Find where the given text appears and provide that cell's center as (x, y) coordinate. 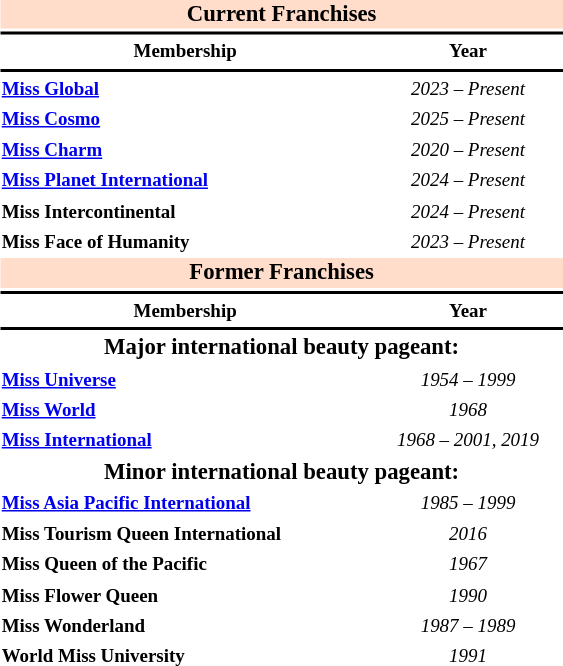
Miss Face of Humanity (185, 242)
Former Franchises (282, 274)
1968 (468, 410)
Miss World (185, 410)
Miss Queen of the Pacific (185, 565)
1954 – 1999 (468, 379)
1968 – 2001, 2019 (468, 441)
1987 – 1989 (468, 626)
Current Franchises (282, 14)
Miss Intercontinental (185, 211)
1967 (468, 565)
Miss Wonderland (185, 626)
2025 – Present (468, 119)
2020 – Present (468, 150)
1985 – 1999 (468, 503)
Miss Flower Queen (185, 595)
Miss Tourism Queen International (185, 534)
Miss International (185, 441)
Miss Cosmo (185, 119)
Miss Charm (185, 150)
1990 (468, 595)
Miss Asia Pacific International (185, 503)
Miss Universe (185, 379)
Miss Planet International (185, 181)
2016 (468, 534)
Minor international beauty pageant: (282, 472)
Major international beauty pageant: (282, 348)
Miss Global (185, 89)
